Provide the (X, Y) coordinate of the cell's center where the given text is located.  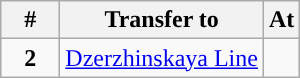
# (30, 20)
At (281, 20)
2 (30, 58)
Dzerzhinskaya Line (162, 58)
Transfer to (162, 20)
